Determine the (x, y) coordinate at the center of the cell enclosing the given text.  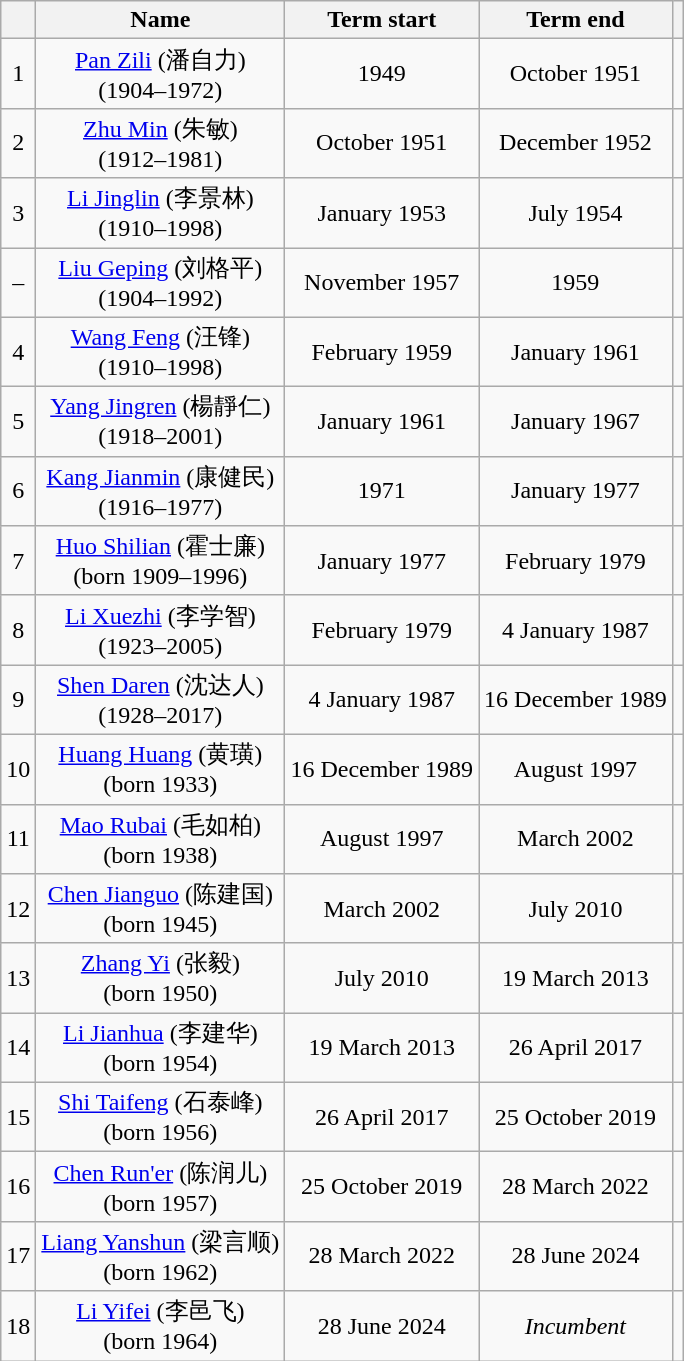
1959 (576, 283)
January 1953 (382, 213)
Liu Geping (刘格平)(1904–1992) (160, 283)
November 1957 (382, 283)
Li Jinglin (李景林)(1910–1998) (160, 213)
Wang Feng (汪锋)(1910–1998) (160, 352)
8 (18, 630)
12 (18, 909)
Shen Daren (沈达人)(1928–2017) (160, 700)
13 (18, 978)
Term start (382, 20)
4 (18, 352)
February 1959 (382, 352)
Zhang Yi (张毅)(born 1950) (160, 978)
1 (18, 74)
17 (18, 1256)
14 (18, 1048)
7 (18, 561)
Huang Huang (黄璜)(born 1933) (160, 769)
Zhu Min (朱敏)(1912–1981) (160, 143)
Kang Jianmin (康健民)(1916–1977) (160, 491)
Incumbent (576, 1326)
15 (18, 1117)
1949 (382, 74)
July 1954 (576, 213)
Term end (576, 20)
Yang Jingren (楊靜仁)(1918–2001) (160, 422)
December 1952 (576, 143)
11 (18, 839)
6 (18, 491)
18 (18, 1326)
5 (18, 422)
9 (18, 700)
Li Jianhua (李建华)(born 1954) (160, 1048)
2 (18, 143)
Name (160, 20)
Li Yifei (李邑飞)(born 1964) (160, 1326)
January 1967 (576, 422)
Li Xuezhi (李学智)(1923–2005) (160, 630)
Liang Yanshun (梁言顺)(born 1962) (160, 1256)
Chen Jianguo (陈建国)(born 1945) (160, 909)
10 (18, 769)
– (18, 283)
16 (18, 1187)
1971 (382, 491)
Mao Rubai (毛如柏)(born 1938) (160, 839)
Huo Shilian (霍士廉)(born 1909–1996) (160, 561)
Pan Zili (潘自力)(1904–1972) (160, 74)
Shi Taifeng (石泰峰)(born 1956) (160, 1117)
Chen Run'er (陈润儿)(born 1957) (160, 1187)
3 (18, 213)
